Determine the [X, Y] coordinate at the center of the cell enclosing the given text.  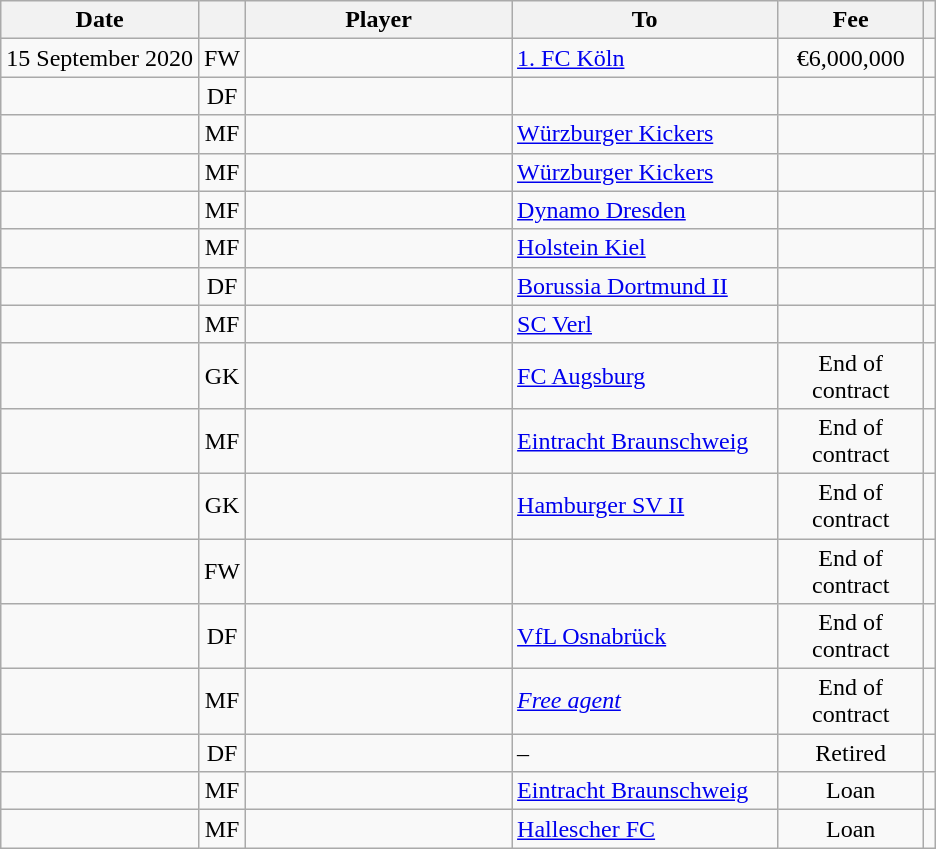
Hallescher FC [645, 829]
15 September 2020 [100, 58]
Retired [851, 753]
SC Verl [645, 324]
Holstein Kiel [645, 248]
Free agent [645, 702]
Borussia Dortmund II [645, 286]
Hamburger SV II [645, 506]
FC Augsburg [645, 376]
Dynamo Dresden [645, 210]
VfL Osnabrück [645, 636]
Fee [851, 20]
To [645, 20]
Date [100, 20]
€6,000,000 [851, 58]
Player [379, 20]
– [645, 753]
1. FC Köln [645, 58]
